Return [X, Y] of the center of cell containing provided text 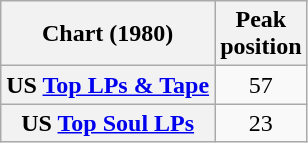
Peakposition [261, 34]
Chart (1980) [108, 34]
57 [261, 85]
23 [261, 123]
US Top Soul LPs [108, 123]
US Top LPs & Tape [108, 85]
